Scan for the cell matching the given text and deliver its [x, y] coordinate at center. 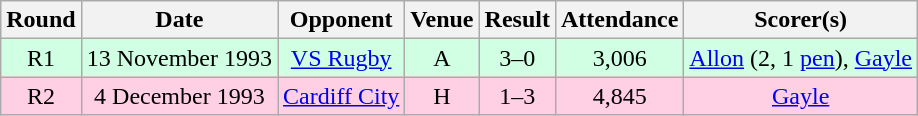
R2 [41, 96]
Cardiff City [342, 96]
Gayle [801, 96]
4,845 [619, 96]
VS Rugby [342, 58]
Scorer(s) [801, 20]
Allon (2, 1 pen), Gayle [801, 58]
1–3 [517, 96]
R1 [41, 58]
Attendance [619, 20]
A [442, 58]
Venue [442, 20]
H [442, 96]
Opponent [342, 20]
3–0 [517, 58]
13 November 1993 [179, 58]
Round [41, 20]
Date [179, 20]
3,006 [619, 58]
4 December 1993 [179, 96]
Result [517, 20]
